Pinpoint the cell where the given text exists, returning its (X, Y) midpoint coordinate. 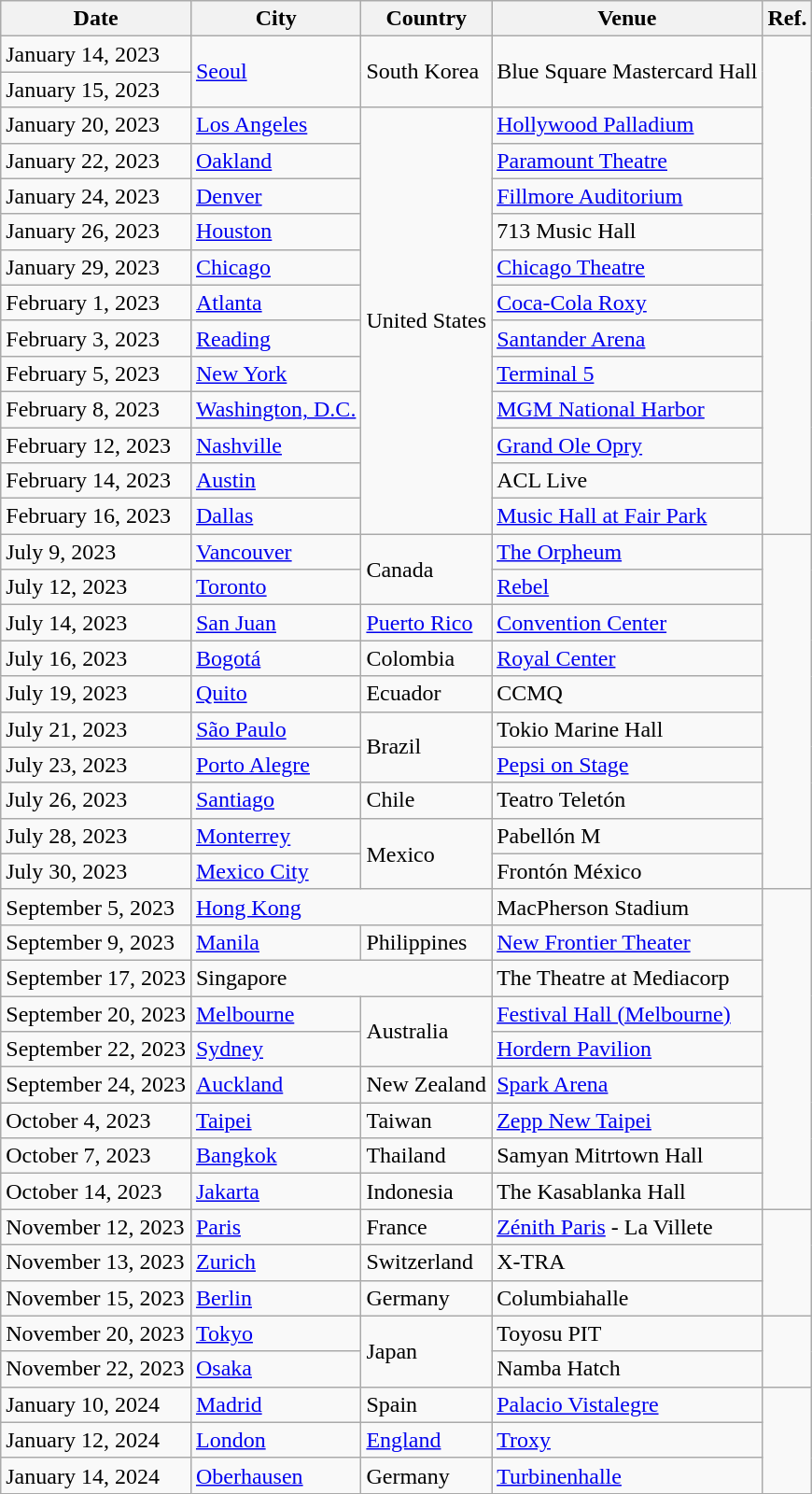
ACL Live (627, 481)
Chicago Theatre (627, 267)
Oakland (275, 161)
Hollywood Palladium (627, 125)
Coca-Cola Roxy (627, 303)
July 28, 2023 (96, 836)
Australia (427, 1031)
September 17, 2023 (96, 978)
Troxy (627, 1440)
Zurich (275, 1262)
Tokio Marine Hall (627, 729)
Royal Center (627, 658)
The Theatre at Mediacorp (627, 978)
Venue (627, 19)
Country (427, 19)
Oberhausen (275, 1475)
November 20, 2023 (96, 1333)
July 21, 2023 (96, 729)
January 20, 2023 (96, 125)
Vancouver (275, 552)
Toyosu PIT (627, 1333)
Rebel (627, 587)
Date (96, 19)
Quito (275, 694)
Washington, D.C. (275, 409)
Manila (275, 942)
September 22, 2023 (96, 1050)
MGM National Harbor (627, 409)
February 12, 2023 (96, 445)
September 20, 2023 (96, 1013)
Paramount Theatre (627, 161)
January 26, 2023 (96, 232)
Zénith Paris - La Villete (627, 1227)
Reading (275, 338)
January 14, 2023 (96, 54)
New York (275, 373)
October 14, 2023 (96, 1191)
New Frontier Theater (627, 942)
France (427, 1227)
Blue Square Mastercard Hall (627, 72)
January 15, 2023 (96, 90)
January 24, 2023 (96, 196)
South Korea (427, 72)
July 9, 2023 (96, 552)
Grand Ole Opry (627, 445)
Berlin (275, 1298)
Mexico City (275, 871)
Colombia (427, 658)
Paris (275, 1227)
Zepp New Taipei (627, 1120)
MacPherson Stadium (627, 907)
Taiwan (427, 1120)
Chicago (275, 267)
January 14, 2024 (96, 1475)
January 29, 2023 (96, 267)
February 1, 2023 (96, 303)
Music Hall at Fair Park (627, 516)
Nashville (275, 445)
Hordern Pavilion (627, 1050)
July 14, 2023 (96, 623)
Denver (275, 196)
September 24, 2023 (96, 1085)
February 3, 2023 (96, 338)
January 10, 2024 (96, 1404)
Samyan Mitrtown Hall (627, 1156)
Osaka (275, 1369)
713 Music Hall (627, 232)
July 26, 2023 (96, 800)
Ref. (788, 19)
San Juan (275, 623)
Pabellón M (627, 836)
Porto Alegre (275, 765)
July 30, 2023 (96, 871)
Convention Center (627, 623)
Dallas (275, 516)
Pepsi on Stage (627, 765)
Festival Hall (Melbourne) (627, 1013)
Houston (275, 232)
Santander Arena (627, 338)
Taipei (275, 1120)
Spark Arena (627, 1085)
Chile (427, 800)
January 12, 2024 (96, 1440)
November 13, 2023 (96, 1262)
July 16, 2023 (96, 658)
X-TRA (627, 1262)
Brazil (427, 747)
Thailand (427, 1156)
Fillmore Auditorium (627, 196)
September 9, 2023 (96, 942)
Austin (275, 481)
July 12, 2023 (96, 587)
England (427, 1440)
Bogotá (275, 658)
Turbinenhalle (627, 1475)
Japan (427, 1351)
February 16, 2023 (96, 516)
Indonesia (427, 1191)
Los Angeles (275, 125)
United States (427, 321)
February 8, 2023 (96, 409)
Canada (427, 570)
Seoul (275, 72)
Sydney (275, 1050)
July 19, 2023 (96, 694)
The Kasablanka Hall (627, 1191)
City (275, 19)
November 15, 2023 (96, 1298)
July 23, 2023 (96, 765)
Toronto (275, 587)
Madrid (275, 1404)
The Orpheum (627, 552)
October 4, 2023 (96, 1120)
Palacio Vistalegre (627, 1404)
Hong Kong (341, 907)
Philippines (427, 942)
New Zealand (427, 1085)
February 5, 2023 (96, 373)
Spain (427, 1404)
Atlanta (275, 303)
Monterrey (275, 836)
Singapore (341, 978)
Switzerland (427, 1262)
Terminal 5 (627, 373)
Jakarta (275, 1191)
November 12, 2023 (96, 1227)
February 14, 2023 (96, 481)
CCMQ (627, 694)
Bangkok (275, 1156)
Teatro Teletón (627, 800)
October 7, 2023 (96, 1156)
Puerto Rico (427, 623)
Columbiahalle (627, 1298)
Tokyo (275, 1333)
São Paulo (275, 729)
Ecuador (427, 694)
Mexico (427, 853)
Melbourne (275, 1013)
September 5, 2023 (96, 907)
Namba Hatch (627, 1369)
January 22, 2023 (96, 161)
London (275, 1440)
November 22, 2023 (96, 1369)
Frontón México (627, 871)
Auckland (275, 1085)
Santiago (275, 800)
